Determine the [X, Y] coordinate at the center of the cell enclosing the given text.  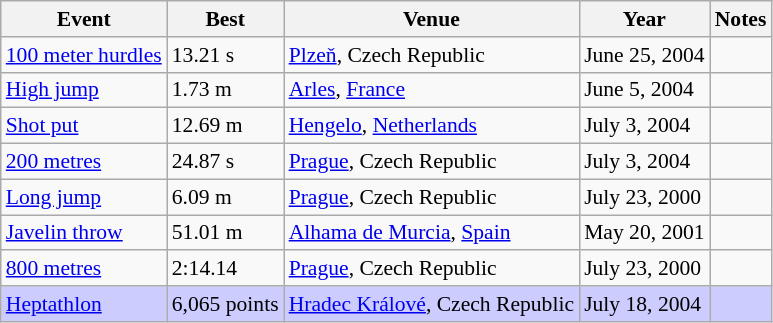
6,065 points [226, 304]
Year [644, 19]
Javelin throw [84, 233]
Alhama de Murcia, Spain [432, 233]
July 18, 2004 [644, 304]
12.69 m [226, 126]
6.09 m [226, 197]
Heptathlon [84, 304]
High jump [84, 90]
800 metres [84, 269]
Long jump [84, 197]
Arles, France [432, 90]
Event [84, 19]
100 meter hurdles [84, 55]
51.01 m [226, 233]
24.87 s [226, 162]
June 5, 2004 [644, 90]
Plzeň, Czech Republic [432, 55]
1.73 m [226, 90]
200 metres [84, 162]
Hradec Králové, Czech Republic [432, 304]
June 25, 2004 [644, 55]
Shot put [84, 126]
13.21 s [226, 55]
Hengelo, Netherlands [432, 126]
Best [226, 19]
Venue [432, 19]
Notes [741, 19]
2:14.14 [226, 269]
May 20, 2001 [644, 233]
